Find where the given text appears and provide that cell's center as (x, y) coordinate. 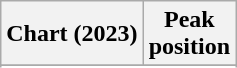
Chart (2023) (72, 34)
Peakposition (189, 34)
